From the cell containing the given text, extract its center point as (X, Y) coordinate. 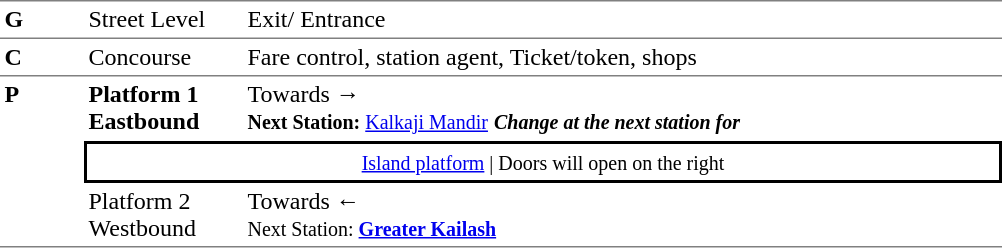
Exit/ Entrance (622, 20)
C (42, 58)
Street Level (164, 20)
G (42, 20)
Island platform | Doors will open on the right (543, 162)
Concourse (164, 58)
Platform 1Eastbound (164, 108)
Towards → Next Station: Kalkaji Mandir Change at the next station for (622, 108)
P (42, 162)
Fare control, station agent, Ticket/token, shops (622, 58)
Towards ← Next Station: Greater Kailash (622, 215)
Platform 2Westbound (164, 215)
